Output the [x, y] coordinate of the center of the cell containing the given text.  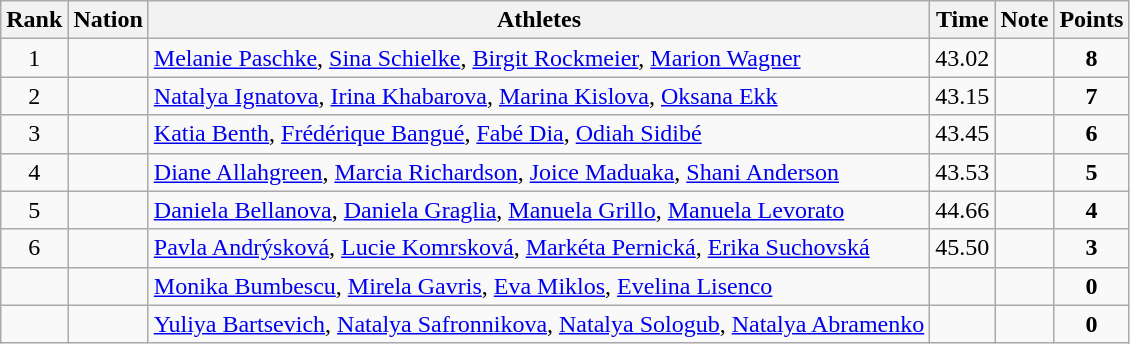
Diane Allahgreen, Marcia Richardson, Joice Maduaka, Shani Anderson [539, 172]
43.15 [962, 96]
Melanie Paschke, Sina Schielke, Birgit Rockmeier, Marion Wagner [539, 58]
Rank [34, 20]
1 [34, 58]
Daniela Bellanova, Daniela Graglia, Manuela Grillo, Manuela Levorato [539, 210]
45.50 [962, 248]
Pavla Andrýsková, Lucie Komrsková, Markéta Pernická, Erika Suchovská [539, 248]
2 [34, 96]
7 [1092, 96]
Athletes [539, 20]
Monika Bumbescu, Mirela Gavris, Eva Miklos, Evelina Lisenco [539, 286]
Katia Benth, Frédérique Bangué, Fabé Dia, Odiah Sidibé [539, 134]
Nation [108, 20]
Points [1092, 20]
43.45 [962, 134]
44.66 [962, 210]
Natalya Ignatova, Irina Khabarova, Marina Kislova, Oksana Ekk [539, 96]
Yuliya Bartsevich, Natalya Safronnikova, Natalya Sologub, Natalya Abramenko [539, 324]
43.53 [962, 172]
Time [962, 20]
Note [1024, 20]
43.02 [962, 58]
8 [1092, 58]
